From the cell containing the given text, extract its center point as (x, y) coordinate. 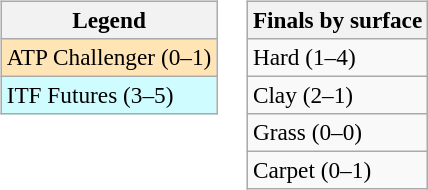
ATP Challenger (0–1) (108, 57)
Hard (1–4) (337, 57)
Legend (108, 20)
Carpet (0–1) (337, 171)
Grass (0–0) (337, 133)
Finals by surface (337, 20)
Clay (2–1) (337, 95)
ITF Futures (3–5) (108, 95)
